Identify which cell holds the provided text, then report its (X, Y) central coordinate. 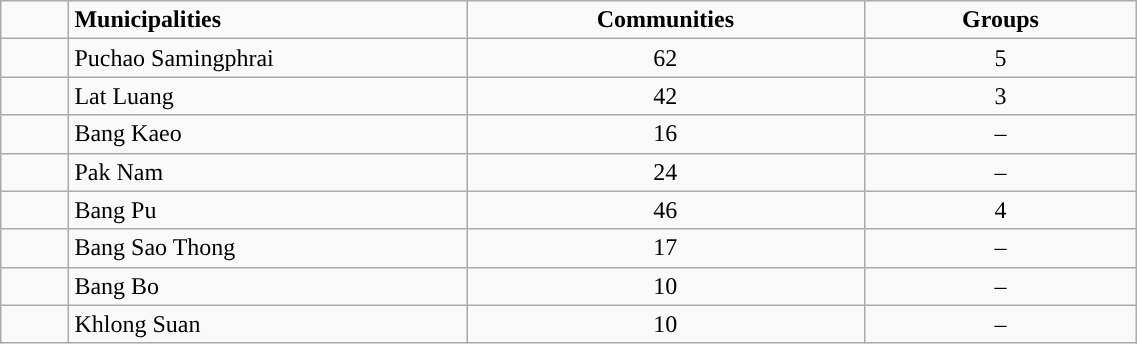
5 (1000, 58)
16 (666, 134)
17 (666, 248)
Bang Sao Thong (268, 248)
24 (666, 172)
Lat Luang (268, 96)
42 (666, 96)
Bang Kaeo (268, 134)
Pak Nam (268, 172)
Groups (1000, 20)
Bang Pu (268, 210)
62 (666, 58)
4 (1000, 210)
Bang Bo (268, 286)
Communities (666, 20)
Puchao Samingphrai (268, 58)
3 (1000, 96)
46 (666, 210)
Municipalities (268, 20)
Khlong Suan (268, 324)
